Return the [x, y] coordinate for the center point of the cell that contains the specified text.  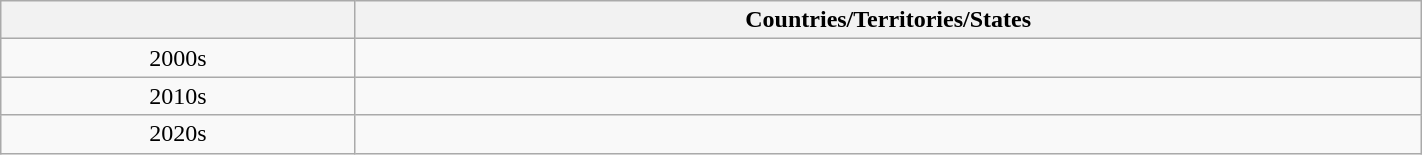
2010s [178, 96]
2000s [178, 58]
Countries/Territories/States [888, 20]
2020s [178, 134]
